Scan for the cell matching the given text and deliver its (X, Y) coordinate at center. 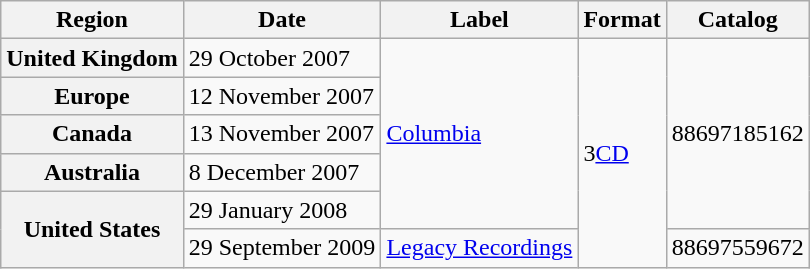
8 December 2007 (282, 172)
Australia (92, 172)
Legacy Recordings (480, 248)
3CD (622, 153)
Catalog (738, 20)
United Kingdom (92, 58)
Format (622, 20)
Region (92, 20)
Europe (92, 96)
29 January 2008 (282, 210)
Label (480, 20)
88697185162 (738, 134)
12 November 2007 (282, 96)
Columbia (480, 134)
Canada (92, 134)
United States (92, 229)
13 November 2007 (282, 134)
29 September 2009 (282, 248)
Date (282, 20)
88697559672 (738, 248)
29 October 2007 (282, 58)
